From the cell containing the given text, extract its center point as (X, Y) coordinate. 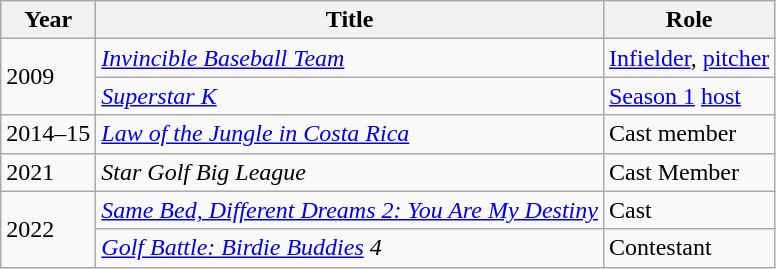
2014–15 (48, 134)
Golf Battle: Birdie Buddies 4 (350, 248)
Role (688, 20)
2022 (48, 229)
Year (48, 20)
Star Golf Big League (350, 172)
Cast member (688, 134)
2021 (48, 172)
Law of the Jungle in Costa Rica (350, 134)
Same Bed, Different Dreams 2: You Are My Destiny (350, 210)
Cast Member (688, 172)
Contestant (688, 248)
Infielder, pitcher (688, 58)
Cast (688, 210)
Season 1 host (688, 96)
2009 (48, 77)
Title (350, 20)
Invincible Baseball Team (350, 58)
Superstar K (350, 96)
